Scan for the cell matching the given text and deliver its (X, Y) coordinate at center. 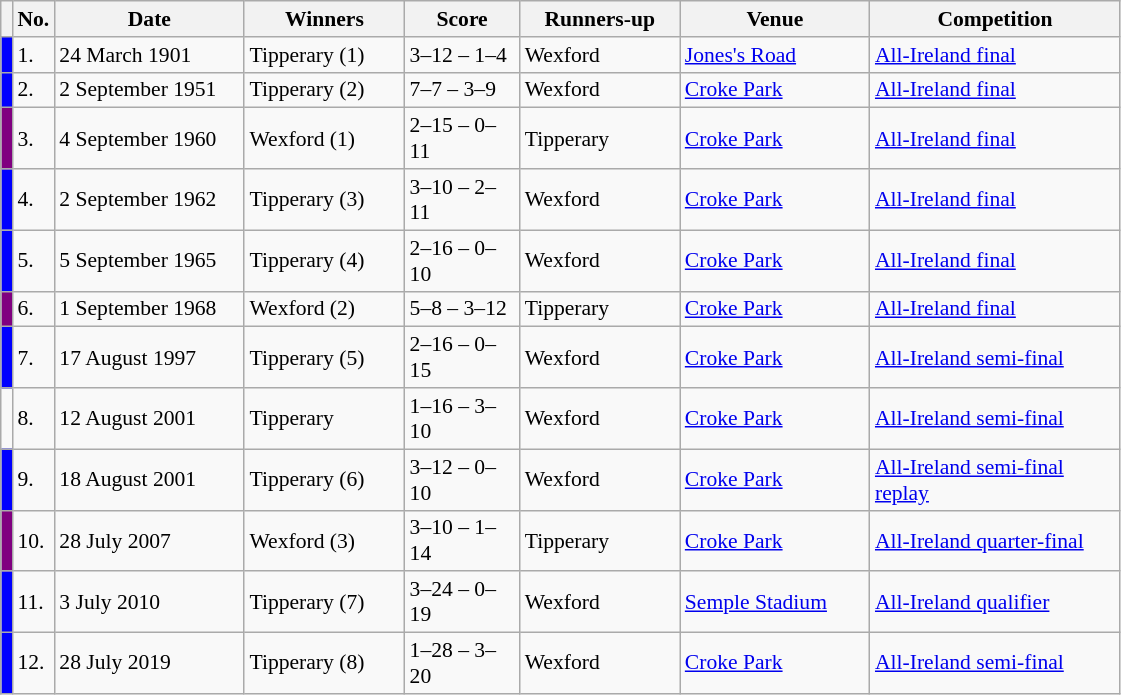
Tipperary (8) (324, 664)
Score (462, 19)
5. (33, 260)
11. (33, 602)
1–28 – 3–20 (462, 664)
3–10 – 1–14 (462, 540)
3 July 2010 (149, 602)
Competition (995, 19)
2 September 1962 (149, 200)
1 September 1968 (149, 309)
Wexford (1) (324, 138)
3–12 – 1–4 (462, 55)
Wexford (2) (324, 309)
1–16 – 3–10 (462, 418)
5 September 1965 (149, 260)
18 August 2001 (149, 480)
Winners (324, 19)
4. (33, 200)
3–24 – 0–19 (462, 602)
5–8 – 3–12 (462, 309)
No. (33, 19)
Tipperary (5) (324, 358)
10. (33, 540)
2–16 – 0–10 (462, 260)
12. (33, 664)
Tipperary (6) (324, 480)
2–16 – 0–15 (462, 358)
2 September 1951 (149, 90)
Tipperary (7) (324, 602)
7–7 – 3–9 (462, 90)
Tipperary (3) (324, 200)
All-Ireland quarter-final (995, 540)
28 July 2007 (149, 540)
Tipperary (2) (324, 90)
Venue (775, 19)
6. (33, 309)
2. (33, 90)
Tipperary (4) (324, 260)
24 March 1901 (149, 55)
Semple Stadium (775, 602)
9. (33, 480)
All-Ireland semi-final replay (995, 480)
8. (33, 418)
28 July 2019 (149, 664)
3. (33, 138)
7. (33, 358)
17 August 1997 (149, 358)
1. (33, 55)
Wexford (3) (324, 540)
3–10 – 2–11 (462, 200)
All-Ireland qualifier (995, 602)
4 September 1960 (149, 138)
Tipperary (1) (324, 55)
3–12 – 0–10 (462, 480)
Jones's Road (775, 55)
Runners-up (600, 19)
Date (149, 19)
2–15 – 0–11 (462, 138)
12 August 2001 (149, 418)
